Identify which cell holds the provided text, then report its [x, y] central coordinate. 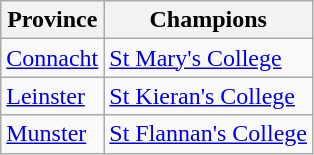
Champions [208, 20]
Munster [52, 134]
Province [52, 20]
St Kieran's College [208, 96]
St Flannan's College [208, 134]
Leinster [52, 96]
Connacht [52, 58]
St Mary's College [208, 58]
